For the text-containing cell, return its midpoint in (X, Y) coordinate format. 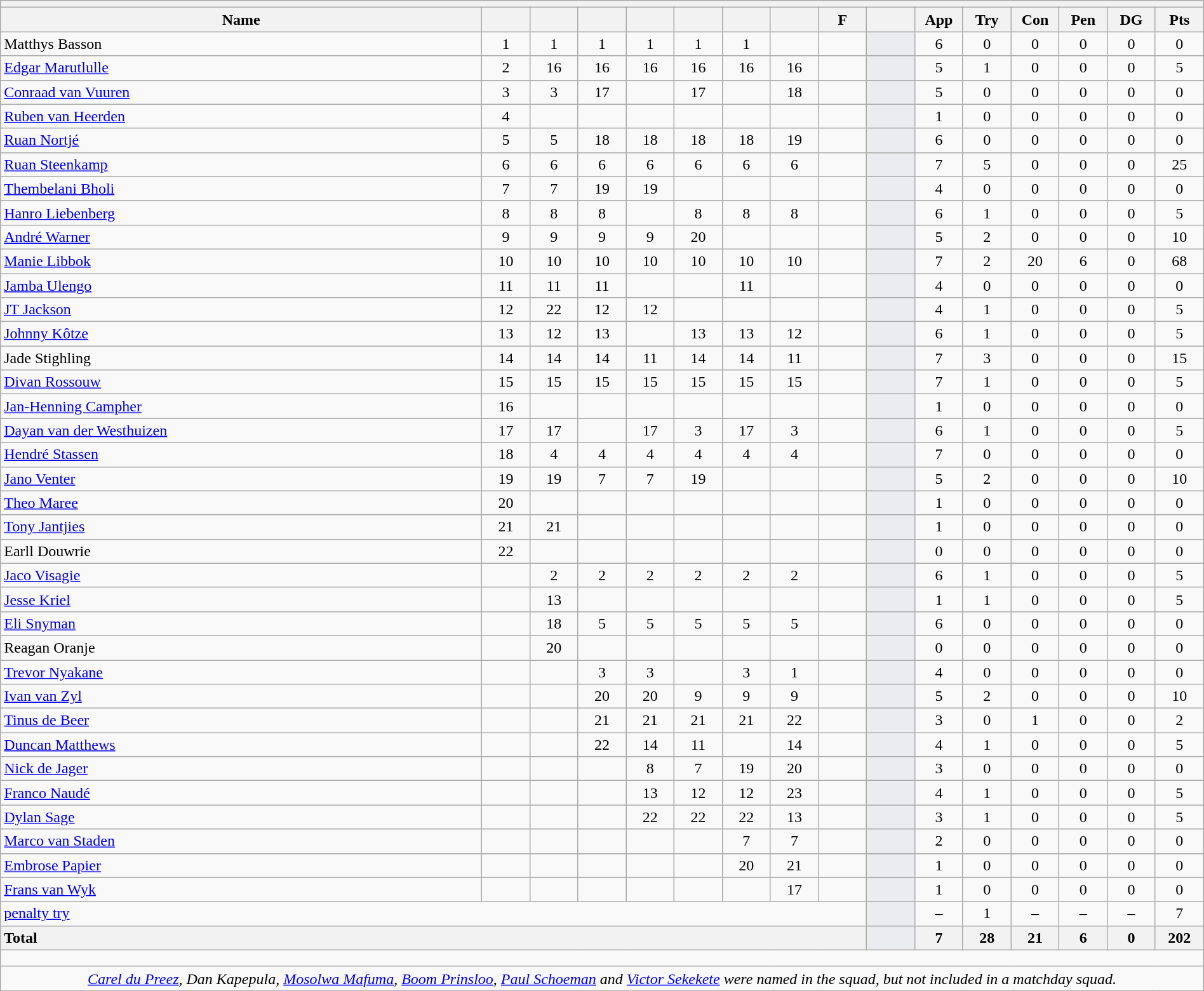
25 (1179, 164)
App (939, 20)
Conraad van Vuuren (241, 92)
Ruan Steenkamp (241, 164)
Ivan van Zyl (241, 696)
Jade Stighling (241, 358)
68 (1179, 261)
Jesse Kriel (241, 599)
Reagan Oranje (241, 648)
Jamba Ulengo (241, 285)
Hanro Liebenberg (241, 213)
Franco Naudé (241, 793)
Jan-Henning Campher (241, 406)
Pen (1083, 20)
202 (1179, 938)
Dylan Sage (241, 817)
F (843, 20)
Hendré Stassen (241, 455)
Thembelani Bholi (241, 189)
Matthys Basson (241, 44)
Johnny Kôtze (241, 334)
Nick de Jager (241, 769)
Ruan Nortjé (241, 140)
Pts (1179, 20)
Name (241, 20)
Embrose Papier (241, 865)
Divan Rossouw (241, 382)
28 (987, 938)
Try (987, 20)
Jano Venter (241, 479)
André Warner (241, 237)
Eli Snyman (241, 623)
JT Jackson (241, 310)
Con (1035, 20)
Marco van Staden (241, 841)
Ruben van Heerden (241, 116)
Earll Douwrie (241, 551)
penalty try (434, 914)
Frans van Wyk (241, 889)
23 (794, 793)
Total (434, 938)
Tinus de Beer (241, 721)
Edgar Marutlulle (241, 68)
Trevor Nyakane (241, 672)
Manie Libbok (241, 261)
Dayan van der Westhuizen (241, 430)
Duncan Matthews (241, 745)
Tony Jantjies (241, 527)
Jaco Visagie (241, 575)
DG (1132, 20)
Theo Maree (241, 503)
